For the text-containing cell, return its midpoint in (x, y) coordinate format. 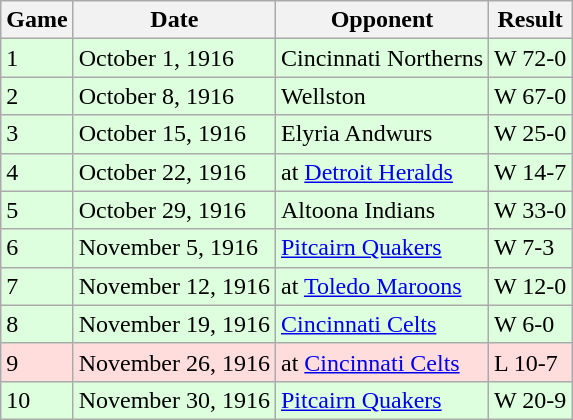
8 (37, 324)
November 26, 1916 (174, 362)
L 10-7 (530, 362)
Wellston (382, 96)
Elyria Andwurs (382, 134)
Date (174, 20)
W 33-0 (530, 210)
October 15, 1916 (174, 134)
at Toledo Maroons (382, 286)
November 19, 1916 (174, 324)
Opponent (382, 20)
at Detroit Heralds (382, 172)
November 30, 1916 (174, 400)
October 8, 1916 (174, 96)
4 (37, 172)
Cincinnati Celts (382, 324)
November 12, 1916 (174, 286)
October 22, 1916 (174, 172)
1 (37, 58)
October 29, 1916 (174, 210)
W 67-0 (530, 96)
October 1, 1916 (174, 58)
W 72-0 (530, 58)
2 (37, 96)
7 (37, 286)
6 (37, 248)
9 (37, 362)
W 12-0 (530, 286)
Altoona Indians (382, 210)
W 6-0 (530, 324)
5 (37, 210)
W 25-0 (530, 134)
Cincinnati Northerns (382, 58)
W 20-9 (530, 400)
10 (37, 400)
Result (530, 20)
November 5, 1916 (174, 248)
3 (37, 134)
W 14-7 (530, 172)
at Cincinnati Celts (382, 362)
W 7-3 (530, 248)
Game (37, 20)
